Detect which cell encompasses the target text, then output its (x, y) center coordinate. 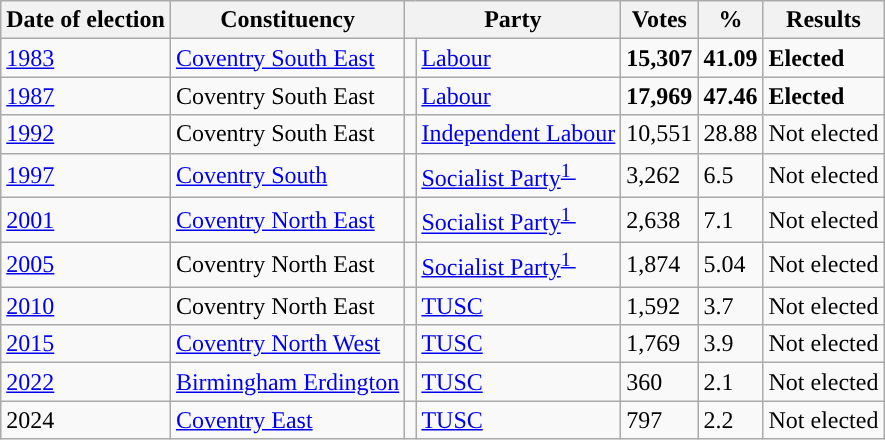
10,551 (660, 134)
1983 (86, 58)
41.09 (730, 58)
1,769 (660, 344)
% (730, 20)
Birmingham Erdington (287, 382)
3,262 (660, 176)
Coventry East (287, 420)
2.2 (730, 420)
Coventry North West (287, 344)
2005 (86, 264)
3.7 (730, 306)
17,969 (660, 96)
1987 (86, 96)
1997 (86, 176)
47.46 (730, 96)
Constituency (287, 20)
2010 (86, 306)
2015 (86, 344)
1,592 (660, 306)
2022 (86, 382)
Independent Labour (518, 134)
Votes (660, 20)
3.9 (730, 344)
Party (513, 20)
7.1 (730, 220)
1992 (86, 134)
Results (824, 20)
1,874 (660, 264)
360 (660, 382)
2024 (86, 420)
2.1 (730, 382)
15,307 (660, 58)
2001 (86, 220)
6.5 (730, 176)
797 (660, 420)
2,638 (660, 220)
5.04 (730, 264)
28.88 (730, 134)
Date of election (86, 20)
Coventry South (287, 176)
